Output the [X, Y] coordinate of the center of the cell containing the given text.  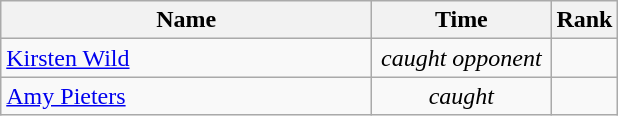
caught [462, 96]
caught opponent [462, 58]
Kirsten Wild [186, 58]
Time [462, 20]
Name [186, 20]
Amy Pieters [186, 96]
Rank [584, 20]
